For the text-containing cell, return its midpoint in [X, Y] coordinate format. 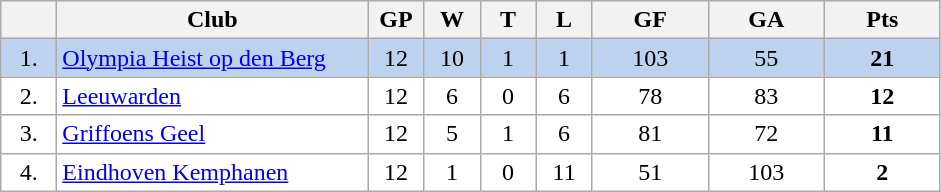
Eindhoven Kemphanen [212, 172]
W [452, 20]
Leeuwarden [212, 96]
78 [650, 96]
GP [396, 20]
T [508, 20]
L [564, 20]
51 [650, 172]
GF [650, 20]
81 [650, 134]
2. [29, 96]
5 [452, 134]
4. [29, 172]
Club [212, 20]
83 [766, 96]
10 [452, 58]
55 [766, 58]
Griffoens Geel [212, 134]
21 [882, 58]
2 [882, 172]
72 [766, 134]
GA [766, 20]
3. [29, 134]
1. [29, 58]
Pts [882, 20]
Olympia Heist op den Berg [212, 58]
